Detect which cell encompasses the target text, then output its (x, y) center coordinate. 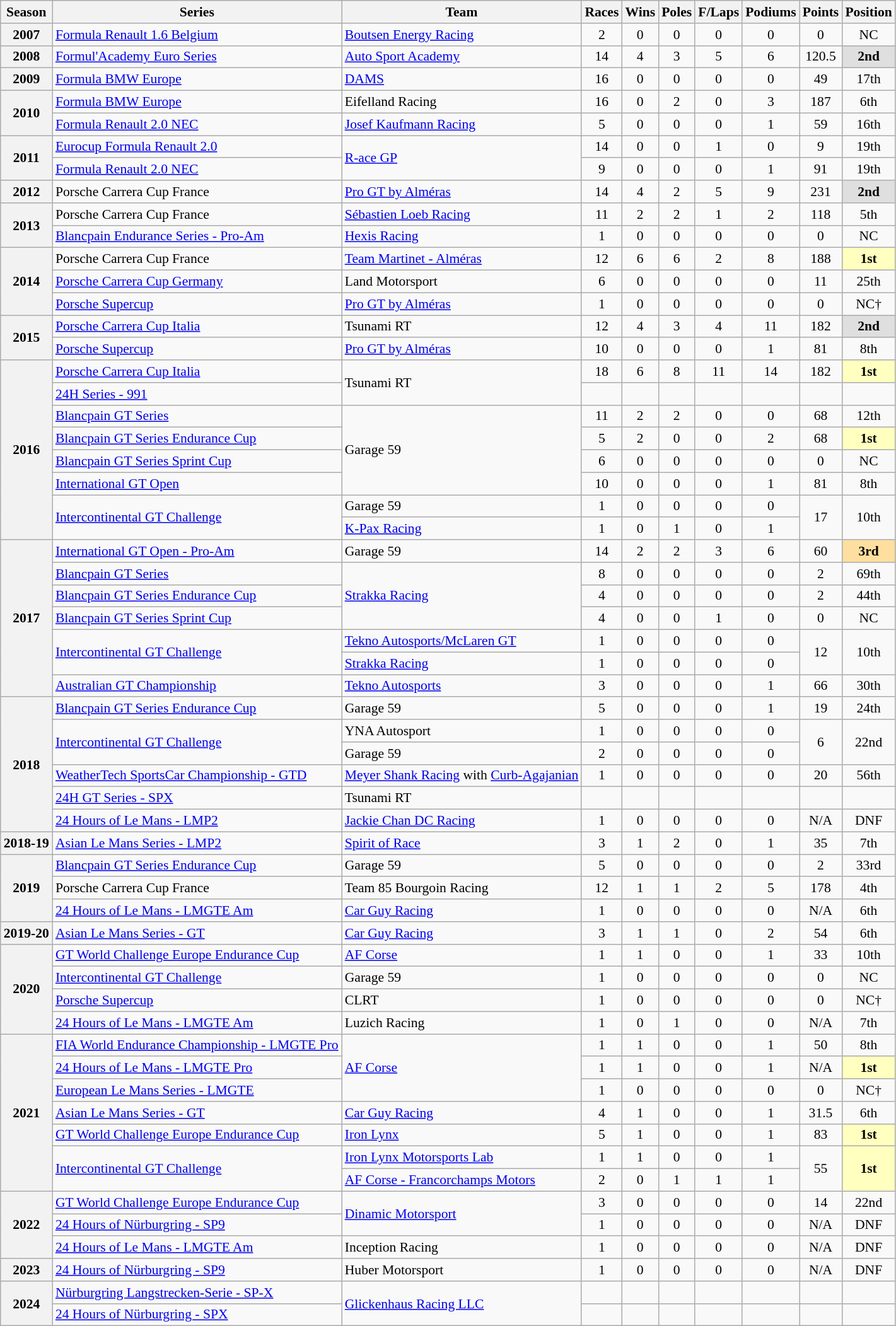
2018 (26, 765)
YNA Autosport (462, 731)
91 (821, 170)
Season (26, 12)
2021 (26, 1112)
2022 (26, 1224)
K-Pax Racing (462, 529)
17th (868, 79)
Hexis Racing (462, 236)
187 (821, 102)
231 (821, 192)
2019-20 (26, 933)
2014 (26, 281)
Iron Lynx Motorsports Lab (462, 1158)
24 Hours of Le Mans - LMP2 (197, 821)
Jackie Chan DC Racing (462, 821)
49 (821, 79)
33rd (868, 866)
Nürburgring Langstrecken-Serie - SP-X (197, 1293)
Iron Lynx (462, 1135)
18 (602, 371)
50 (821, 1045)
178 (821, 888)
2013 (26, 226)
24 Hours of Le Mans - LMGTE Pro (197, 1068)
2024 (26, 1304)
25th (868, 282)
56th (868, 776)
24 Hours of Nürburgring - SPX (197, 1315)
2015 (26, 338)
Auto Sport Academy (462, 57)
120.5 (821, 57)
Tekno Autosports (462, 686)
17 (821, 517)
Position (868, 12)
Podiums (771, 12)
DAMS (462, 79)
2008 (26, 57)
Inception Racing (462, 1248)
31.5 (821, 1113)
Team Martinet - Alméras (462, 259)
Team 85 Bourgoin Racing (462, 888)
Points (821, 12)
4th (868, 888)
2010 (26, 113)
Tekno Autosports/McLaren GT (462, 641)
WeatherTech SportsCar Championship - GTD (197, 776)
International GT Open (197, 484)
59 (821, 124)
Boutsen Energy Racing (462, 35)
International GT Open - Pro-Am (197, 551)
2017 (26, 618)
Josef Kaufmann Racing (462, 124)
Team (462, 12)
Meyer Shank Racing with Curb-Agajanian (462, 776)
F/Laps (719, 12)
R-ace GP (462, 158)
2012 (26, 192)
16th (868, 124)
83 (821, 1135)
2011 (26, 158)
Poles (677, 12)
12th (868, 416)
Porsche Carrera Cup Germany (197, 282)
44th (868, 596)
Asian Le Mans Series - LMP2 (197, 843)
5th (868, 214)
Dinamic Motorsport (462, 1213)
Spirit of Race (462, 843)
66 (821, 686)
CLRT (462, 1001)
2009 (26, 79)
Eifelland Racing (462, 102)
30th (868, 686)
188 (821, 259)
24H Series - 991 (197, 394)
Sébastien Loeb Racing (462, 214)
Eurocup Formula Renault 2.0 (197, 147)
European Le Mans Series - LMGTE (197, 1090)
2016 (26, 450)
2018-19 (26, 843)
69th (868, 574)
3rd (868, 551)
Formul'Academy Euro Series (197, 57)
Blancpain Endurance Series - Pro-Am (197, 236)
24th (868, 709)
20 (821, 776)
Formula Renault 1.6 Belgium (197, 35)
35 (821, 843)
2007 (26, 35)
Huber Motorsport (462, 1270)
2019 (26, 888)
19 (821, 709)
2020 (26, 989)
Series (197, 12)
FIA World Endurance Championship - LMGTE Pro (197, 1045)
33 (821, 955)
Land Motorsport (462, 282)
24H GT Series - SPX (197, 798)
Glickenhaus Racing LLC (462, 1304)
60 (821, 551)
2023 (26, 1270)
118 (821, 214)
Wins (640, 12)
Luzich Racing (462, 1023)
Australian GT Championship (197, 686)
AF Corse - Francorchamps Motors (462, 1180)
55 (821, 1169)
54 (821, 933)
Races (602, 12)
